Capture the cell that displays the provided text and extract its [x, y] central coordinate. 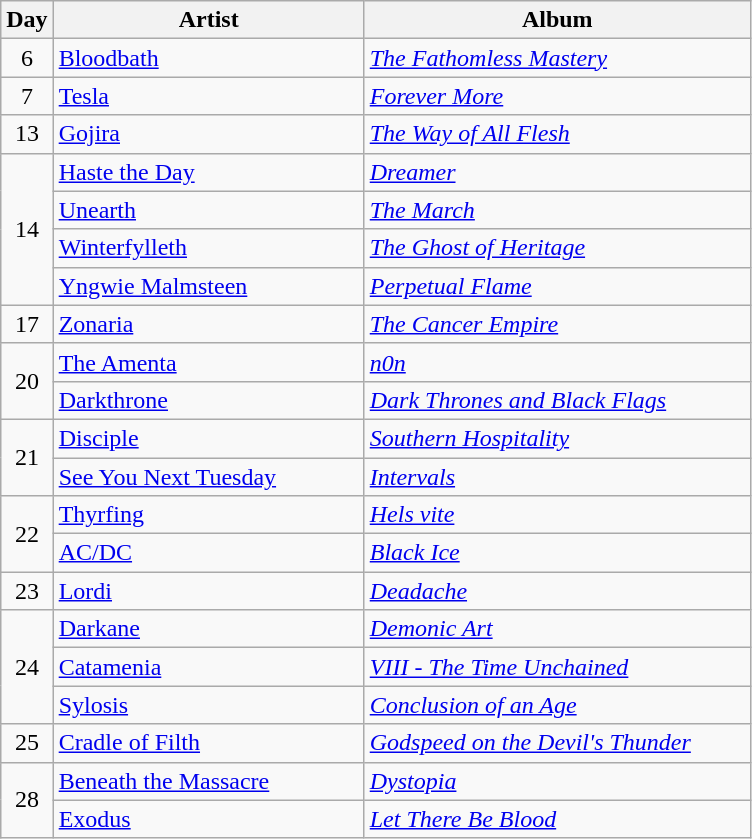
Haste the Day [208, 172]
7 [27, 96]
Demonic Art [557, 629]
24 [27, 667]
Forever More [557, 96]
Bloodbath [208, 58]
Cradle of Filth [208, 743]
Intervals [557, 477]
The Cancer Empire [557, 324]
Godspeed on the Devil's Thunder [557, 743]
The Fathomless Mastery [557, 58]
Hels vite [557, 515]
The March [557, 210]
Exodus [208, 819]
23 [27, 591]
Conclusion of an Age [557, 705]
13 [27, 134]
See You Next Tuesday [208, 477]
Unearth [208, 210]
17 [27, 324]
22 [27, 534]
20 [27, 381]
Dark Thrones and Black Flags [557, 400]
Thyrfing [208, 515]
Album [557, 20]
Southern Hospitality [557, 438]
Sylosis [208, 705]
25 [27, 743]
The Amenta [208, 362]
Perpetual Flame [557, 286]
The Way of All Flesh [557, 134]
21 [27, 457]
Dystopia [557, 781]
Let There Be Blood [557, 819]
Gojira [208, 134]
Lordi [208, 591]
Black Ice [557, 553]
Yngwie Malmsteen [208, 286]
Beneath the Massacre [208, 781]
Catamenia [208, 667]
Winterfylleth [208, 248]
The Ghost of Heritage [557, 248]
Dreamer [557, 172]
Deadache [557, 591]
Darkthrone [208, 400]
AC/DC [208, 553]
VIII - The Time Unchained [557, 667]
Disciple [208, 438]
28 [27, 800]
6 [27, 58]
Tesla [208, 96]
Day [27, 20]
Zonaria [208, 324]
Darkane [208, 629]
14 [27, 229]
Artist [208, 20]
n0n [557, 362]
